Return the [X, Y] coordinate for the center point of the cell that contains the specified text.  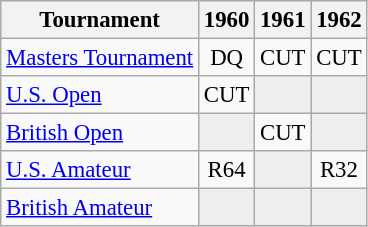
R32 [339, 170]
1960 [227, 20]
DQ [227, 58]
U.S. Amateur [100, 170]
Masters Tournament [100, 58]
U.S. Open [100, 95]
R64 [227, 170]
British Amateur [100, 208]
1961 [283, 20]
British Open [100, 133]
Tournament [100, 20]
1962 [339, 20]
